Determine the (X, Y) coordinate at the center of the cell enclosing the given text.  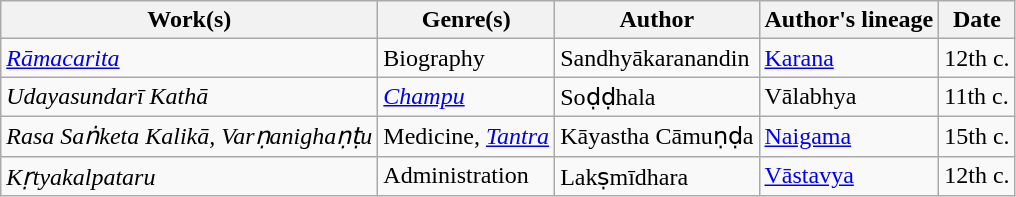
Genre(s) (466, 20)
Karana (849, 58)
Soḍḍhala (657, 97)
Kāyastha Cāmuṇḍa (657, 136)
Date (977, 20)
Medicine, Tantra (466, 136)
11th c. (977, 97)
Author's lineage (849, 20)
Kṛtyakalpataru (190, 176)
Author (657, 20)
Naigama (849, 136)
Biography (466, 58)
Administration (466, 176)
Vāstavya (849, 176)
Sandhyākaranandin (657, 58)
Rasa Saṅketa Kalikā, Varṇanighaṇṭu (190, 136)
Lakṣmīdhara (657, 176)
15th c. (977, 136)
Rāmacarita (190, 58)
Vālabhya (849, 97)
Champu (466, 97)
Work(s) (190, 20)
Udayasundarī Kathā (190, 97)
